Scan for the cell matching the given text and deliver its [x, y] coordinate at center. 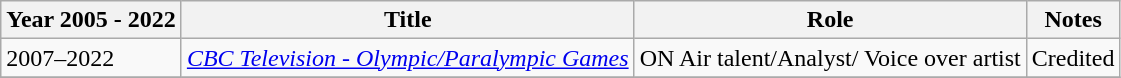
Role [830, 20]
Notes [1073, 20]
CBC Television - Olympic/Paralympic Games [408, 58]
2007–2022 [92, 58]
Credited [1073, 58]
Title [408, 20]
Year 2005 - 2022 [92, 20]
ON Air talent/Analyst/ Voice over artist [830, 58]
